Provide the [x, y] coordinate of the cell's center where the given text is located.  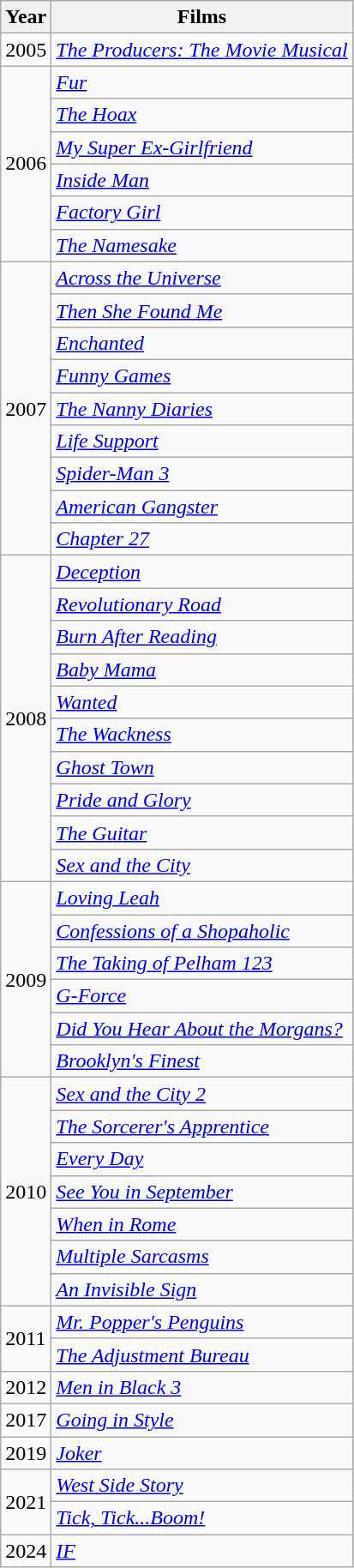
Fur [202, 82]
Mr. Popper's Penguins [202, 1322]
Across the Universe [202, 278]
Then She Found Me [202, 310]
Confessions of a Shopaholic [202, 930]
Ghost Town [202, 767]
2011 [26, 1338]
Inside Man [202, 180]
Deception [202, 572]
2009 [26, 979]
Every Day [202, 1159]
Pride and Glory [202, 800]
Going in Style [202, 1420]
The Hoax [202, 115]
An Invisible Sign [202, 1289]
2006 [26, 164]
Multiple Sarcasms [202, 1257]
Tick, Tick...Boom! [202, 1518]
Spider-Man 3 [202, 474]
The Guitar [202, 832]
The Adjustment Bureau [202, 1355]
Chapter 27 [202, 539]
Funny Games [202, 375]
IF [202, 1551]
G-Force [202, 996]
The Wackness [202, 735]
When in Rome [202, 1224]
Year [26, 17]
Revolutionary Road [202, 604]
My Super Ex-Girlfriend [202, 147]
The Nanny Diaries [202, 409]
Sex and the City [202, 865]
Brooklyn's Finest [202, 1061]
Burn After Reading [202, 637]
Wanted [202, 702]
2008 [26, 718]
The Taking of Pelham 123 [202, 964]
2007 [26, 408]
Men in Black 3 [202, 1387]
2005 [26, 50]
American Gangster [202, 507]
2010 [26, 1192]
Loving Leah [202, 898]
Life Support [202, 442]
The Namesake [202, 245]
The Sorcerer's Apprentice [202, 1126]
2024 [26, 1551]
West Side Story [202, 1486]
Enchanted [202, 343]
See You in September [202, 1192]
Did You Hear About the Morgans? [202, 1029]
Baby Mama [202, 670]
Films [202, 17]
2012 [26, 1387]
Factory Girl [202, 213]
2019 [26, 1453]
The Producers: The Movie Musical [202, 50]
Sex and the City 2 [202, 1094]
2021 [26, 1502]
2017 [26, 1420]
Joker [202, 1453]
